Detect which cell encompasses the target text, then output its (x, y) center coordinate. 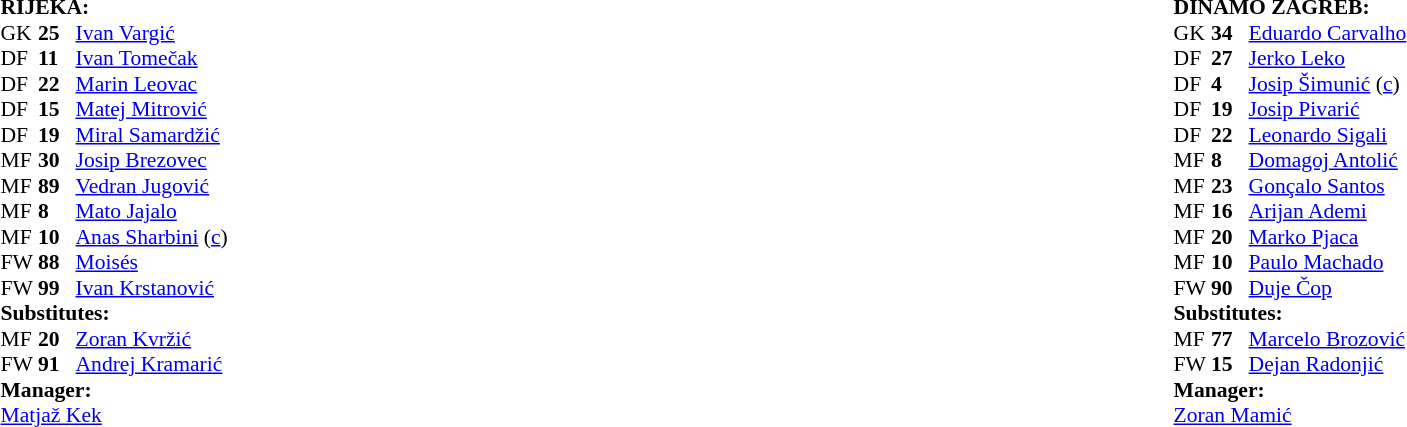
77 (1230, 339)
99 (57, 288)
34 (1230, 33)
11 (57, 59)
91 (57, 365)
23 (1230, 186)
30 (57, 161)
Matej Mitrović (196, 109)
89 (57, 186)
90 (1230, 288)
Vedran Jugović (196, 186)
Moisés (196, 263)
Josip Brezovec (196, 161)
Ivan Vargić (196, 33)
Manager: (158, 390)
Mato Jajalo (196, 211)
Ivan Tomečak (196, 59)
4 (1230, 84)
27 (1230, 59)
Zoran Kvržić (196, 339)
16 (1230, 211)
25 (57, 33)
Anas Sharbini (c) (196, 237)
88 (57, 263)
Miral Samardžić (196, 135)
Andrej Kramarić (196, 365)
Marin Leovac (196, 84)
Ivan Krstanović (196, 288)
Substitutes: (158, 313)
